Extract the (X, Y) coordinate from the center of the cell holding the provided text.  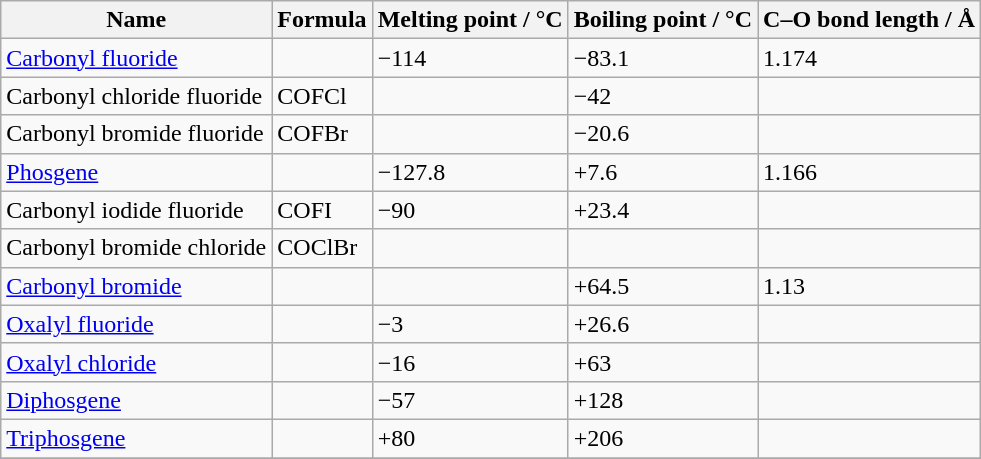
Melting point / °C (470, 20)
Carbonyl chloride fluoride (136, 96)
+23.4 (662, 210)
Carbonyl bromide chloride (136, 248)
Triphosgene (136, 438)
−42 (662, 96)
Carbonyl iodide fluoride (136, 210)
1.166 (870, 172)
−83.1 (662, 58)
Oxalyl chloride (136, 362)
−57 (470, 400)
Carbonyl bromide fluoride (136, 134)
COFCl (322, 96)
Name (136, 20)
+206 (662, 438)
−127.8 (470, 172)
−114 (470, 58)
COClBr (322, 248)
+26.6 (662, 324)
+63 (662, 362)
Carbonyl bromide (136, 286)
Diphosgene (136, 400)
Formula (322, 20)
Phosgene (136, 172)
−16 (470, 362)
1.13 (870, 286)
+128 (662, 400)
1.174 (870, 58)
Boiling point / °C (662, 20)
−20.6 (662, 134)
C–O bond length / Å (870, 20)
−90 (470, 210)
+7.6 (662, 172)
+64.5 (662, 286)
+80 (470, 438)
COFI (322, 210)
Oxalyl fluoride (136, 324)
COFBr (322, 134)
−3 (470, 324)
Carbonyl fluoride (136, 58)
